Pinpoint the cell where the given text exists, returning its [x, y] midpoint coordinate. 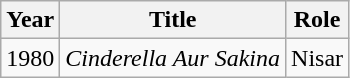
Year [30, 20]
Cinderella Aur Sakina [173, 58]
Title [173, 20]
1980 [30, 58]
Nisar [318, 58]
Role [318, 20]
